Search for the cell housing the specified text and yield its (X, Y) center coordinate. 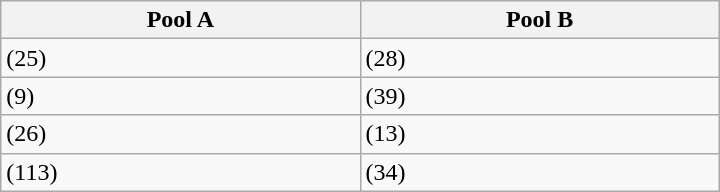
(28) (540, 58)
(34) (540, 172)
(26) (180, 134)
(13) (540, 134)
(39) (540, 96)
(25) (180, 58)
(113) (180, 172)
Pool A (180, 20)
(9) (180, 96)
Pool B (540, 20)
